Provide the (x, y) coordinate of the cell's center where the given text is located.  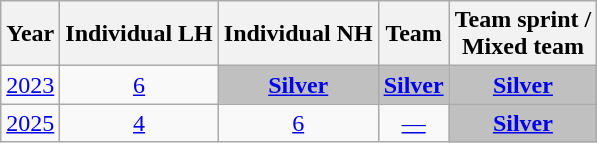
— (414, 123)
Individual LH (139, 34)
Individual NH (298, 34)
2025 (30, 123)
Team (414, 34)
4 (139, 123)
Team sprint /Mixed team (523, 34)
2023 (30, 85)
Year (30, 34)
